Scan for the cell matching the given text and deliver its [x, y] coordinate at center. 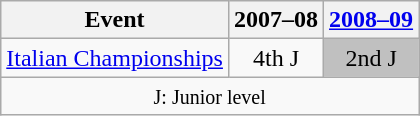
2nd J [372, 58]
Italian Championships [115, 58]
J: Junior level [210, 96]
Event [115, 20]
4th J [276, 58]
2007–08 [276, 20]
2008–09 [372, 20]
